Determine the (X, Y) coordinate at the center of the cell enclosing the given text.  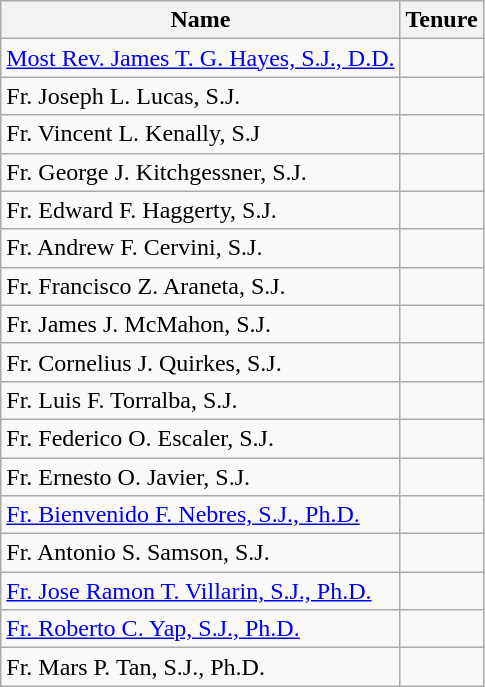
Fr. James J. McMahon, S.J. (200, 324)
Fr. Joseph L. Lucas, S.J. (200, 96)
Fr. Luis F. Torralba, S.J. (200, 400)
Fr. Andrew F. Cervini, S.J. (200, 248)
Fr. Federico O. Escaler, S.J. (200, 438)
Tenure (442, 20)
Fr. Roberto C. Yap, S.J., Ph.D. (200, 629)
Fr. Mars P. Tan, S.J., Ph.D. (200, 667)
Fr. Ernesto O. Javier, S.J. (200, 477)
Fr. Francisco Z. Araneta, S.J. (200, 286)
Fr. Vincent L. Kenally, S.J (200, 134)
Fr. Jose Ramon T. Villarin, S.J., Ph.D. (200, 591)
Name (200, 20)
Fr. Cornelius J. Quirkes, S.J. (200, 362)
Fr. Bienvenido F. Nebres, S.J., Ph.D. (200, 515)
Fr. Edward F. Haggerty, S.J. (200, 210)
Fr. Antonio S. Samson, S.J. (200, 553)
Most Rev. James T. G. Hayes, S.J., D.D. (200, 58)
Fr. George J. Kitchgessner, S.J. (200, 172)
